Provide the (X, Y) coordinate of the cell's center where the given text is located.  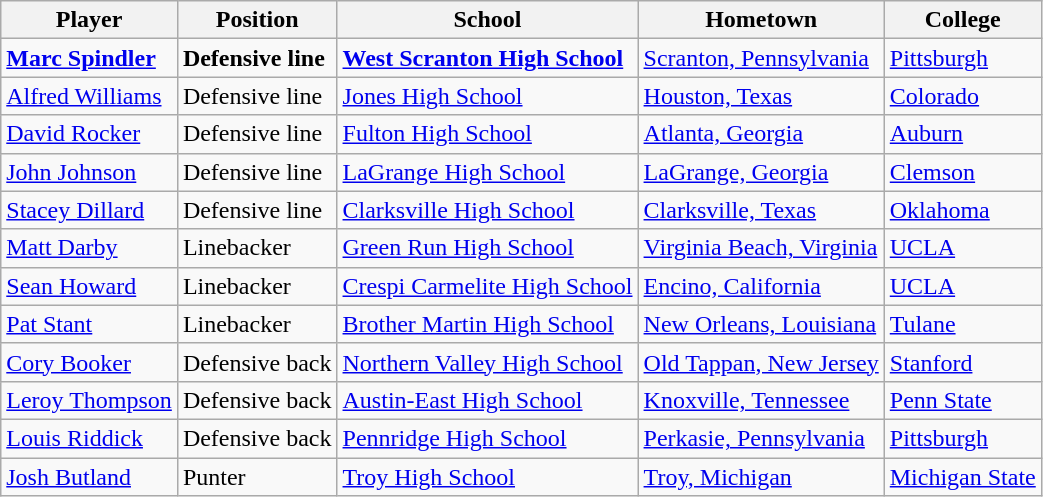
Knoxville, Tennessee (761, 400)
Auburn (962, 134)
Penn State (962, 400)
Scranton, Pennsylvania (761, 58)
Oklahoma (962, 210)
Clarksville, Texas (761, 210)
Josh Butland (90, 477)
John Johnson (90, 172)
Hometown (761, 20)
Fulton High School (488, 134)
LaGrange, Georgia (761, 172)
Louis Riddick (90, 438)
David Rocker (90, 134)
Troy, Michigan (761, 477)
Austin-East High School (488, 400)
Stacey Dillard (90, 210)
Pat Stant (90, 324)
Old Tappan, New Jersey (761, 362)
Alfred Williams (90, 96)
Crespi Carmelite High School (488, 286)
LaGrange High School (488, 172)
Green Run High School (488, 248)
Perkasie, Pennsylvania (761, 438)
Virginia Beach, Virginia (761, 248)
Jones High School (488, 96)
Atlanta, Georgia (761, 134)
School (488, 20)
Player (90, 20)
Pennridge High School (488, 438)
Colorado (962, 96)
Clemson (962, 172)
Northern Valley High School (488, 362)
Punter (257, 477)
Clarksville High School (488, 210)
Tulane (962, 324)
Brother Martin High School (488, 324)
Matt Darby (90, 248)
Cory Booker (90, 362)
Michigan State (962, 477)
Sean Howard (90, 286)
Position (257, 20)
Marc Spindler (90, 58)
Encino, California (761, 286)
West Scranton High School (488, 58)
Stanford (962, 362)
College (962, 20)
Troy High School (488, 477)
New Orleans, Louisiana (761, 324)
Leroy Thompson (90, 400)
Houston, Texas (761, 96)
